Return the [x, y] coordinate for the center point of the cell that contains the specified text.  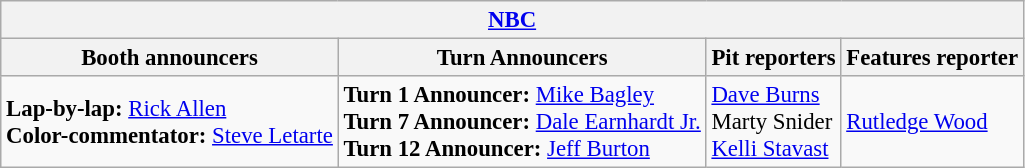
Turn 1 Announcer: Mike BagleyTurn 7 Announcer: Dale Earnhardt Jr.Turn 12 Announcer: Jeff Burton [522, 122]
Features reporter [932, 58]
Pit reporters [774, 58]
Rutledge Wood [932, 122]
Booth announcers [170, 58]
Dave BurnsMarty SniderKelli Stavast [774, 122]
Lap-by-lap: Rick AllenColor-commentator: Steve Letarte [170, 122]
NBC [512, 20]
Turn Announcers [522, 58]
